Identify which cell holds the provided text, then report its (x, y) central coordinate. 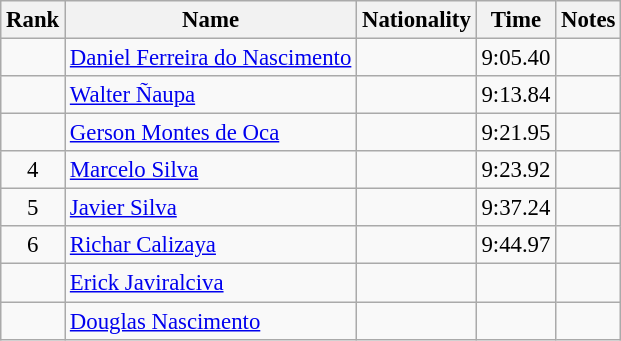
Nationality (416, 20)
Gerson Montes de Oca (211, 133)
5 (33, 208)
4 (33, 170)
Erick Javiralciva (211, 283)
Time (516, 20)
Javier Silva (211, 208)
9:23.92 (516, 170)
9:44.97 (516, 245)
9:37.24 (516, 208)
9:21.95 (516, 133)
Walter Ñaupa (211, 95)
Notes (588, 20)
Name (211, 20)
6 (33, 245)
Rank (33, 20)
Douglas Nascimento (211, 321)
9:05.40 (516, 58)
Richar Calizaya (211, 245)
Daniel Ferreira do Nascimento (211, 58)
9:13.84 (516, 95)
Marcelo Silva (211, 170)
